Return the (X, Y) coordinate for the center point of the cell that contains the specified text.  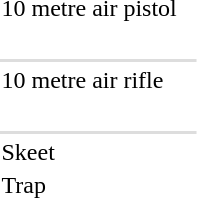
Skeet (89, 152)
10 metre air rifle (89, 80)
